Locate the cell with the specified text and output its [X, Y] center coordinate. 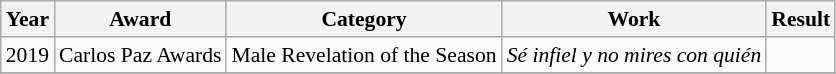
Carlos Paz Awards [140, 55]
Year [28, 19]
Result [800, 19]
2019 [28, 55]
Sé infiel y no mires con quién [634, 55]
Work [634, 19]
Award [140, 19]
Male Revelation of the Season [364, 55]
Category [364, 19]
